Search for the cell housing the specified text and yield its (x, y) center coordinate. 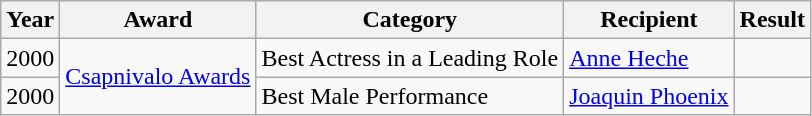
Year (30, 20)
Category (410, 20)
Award (158, 20)
Csapnivalo Awards (158, 77)
Result (772, 20)
Anne Heche (649, 58)
Joaquin Phoenix (649, 96)
Recipient (649, 20)
Best Actress in a Leading Role (410, 58)
Best Male Performance (410, 96)
